From the cell containing the given text, extract its center point as [X, Y] coordinate. 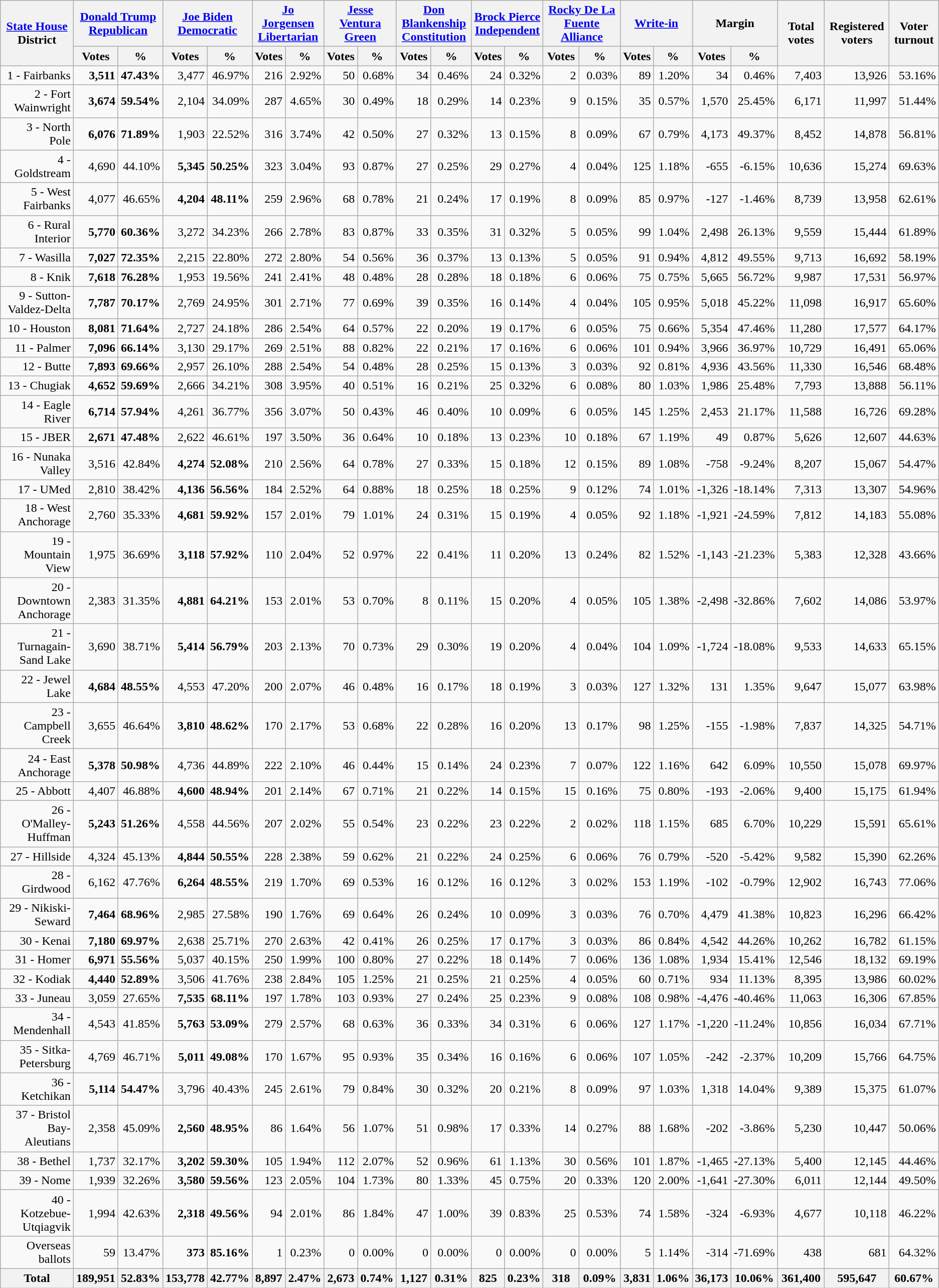
Brock PierceIndependent [508, 24]
Voter turnout [914, 33]
49.50% [914, 1180]
5,400 [801, 1161]
15,390 [857, 856]
69.28% [914, 411]
47 [413, 1213]
56.97% [914, 276]
11,098 [801, 302]
93 [341, 167]
-5.42% [754, 856]
7 - Wasilla [37, 257]
286 [269, 328]
49.08% [230, 1057]
11,280 [801, 328]
57.94% [140, 411]
4,684 [95, 686]
43.66% [914, 554]
22.52% [230, 133]
2,383 [95, 601]
16 - Nunaka Valley [37, 464]
16,917 [857, 302]
1.07% [377, 1128]
36,173 [711, 1278]
14,183 [857, 515]
10,229 [801, 823]
9,647 [801, 686]
38.42% [140, 489]
13,986 [857, 979]
6 - Rural Interior [37, 232]
-1,143 [711, 554]
4,844 [185, 856]
33 - Juneau [37, 998]
-18.14% [754, 489]
2,769 [185, 302]
2.38% [305, 856]
4,542 [711, 941]
15,175 [857, 791]
60.36% [140, 232]
6,171 [801, 101]
1.99% [305, 960]
4,558 [185, 823]
1.17% [673, 1024]
71.64% [140, 328]
17,531 [857, 276]
32.26% [140, 1180]
10,729 [801, 348]
17 - UMed [37, 489]
26.13% [754, 232]
825 [488, 1278]
60.02% [914, 979]
-32.86% [754, 601]
59.30% [230, 1161]
5,378 [95, 765]
4,736 [185, 765]
2,727 [185, 328]
7,602 [801, 601]
6,971 [95, 960]
48.62% [230, 726]
3,516 [95, 464]
36 - Ketchikan [37, 1089]
65.06% [914, 348]
40.15% [230, 960]
2.96% [305, 199]
Registered voters [857, 33]
2.57% [305, 1024]
49.56% [230, 1213]
Jesse VenturaGreen [360, 24]
64.17% [914, 328]
97 [637, 1089]
45 [488, 1180]
0.54% [377, 823]
12,144 [857, 1180]
14,633 [857, 647]
38 - Bethel [37, 1161]
-1.98% [754, 726]
52.89% [140, 979]
16,491 [857, 348]
57.92% [230, 554]
22.80% [230, 257]
3,831 [637, 1278]
8,395 [801, 979]
-9.24% [754, 464]
85 [637, 199]
26.10% [230, 367]
51.26% [140, 823]
272 [269, 257]
14,878 [857, 133]
642 [711, 765]
153,778 [185, 1278]
13,307 [857, 489]
3.07% [305, 411]
6,264 [185, 882]
110 [269, 554]
12,145 [857, 1161]
53.16% [914, 75]
-40.46% [754, 998]
7,096 [95, 348]
49.55% [754, 257]
-18.08% [754, 647]
4,652 [95, 386]
3,059 [95, 998]
1.33% [451, 1180]
11 [488, 554]
6.70% [754, 823]
108 [637, 998]
10,262 [801, 941]
323 [269, 167]
42.77% [230, 1278]
Total votes [801, 33]
State House District [37, 33]
44.56% [230, 823]
0.82% [377, 348]
1.05% [673, 1057]
34.21% [230, 386]
50.25% [230, 167]
56 [341, 1128]
-127 [711, 199]
12,328 [857, 554]
19.56% [230, 276]
3,690 [95, 647]
6,714 [95, 411]
68.48% [914, 367]
131 [711, 686]
16,306 [857, 998]
70.17% [140, 302]
25 - Abbott [37, 791]
Don BlankenshipConstitution [433, 24]
61.89% [914, 232]
0.74% [377, 1278]
0.49% [377, 101]
1.68% [673, 1128]
27.58% [230, 915]
0.81% [673, 367]
24.18% [230, 328]
-27.30% [754, 1180]
1.67% [305, 1057]
48.94% [230, 791]
15,591 [857, 823]
2,622 [185, 438]
13.47% [140, 1252]
287 [269, 101]
95 [341, 1057]
1.13% [524, 1161]
5,114 [95, 1089]
94 [269, 1213]
288 [269, 367]
2,453 [711, 411]
10,209 [801, 1057]
58.19% [914, 257]
2.78% [305, 232]
3,202 [185, 1161]
118 [637, 823]
1.70% [305, 882]
0.63% [377, 1024]
2.17% [305, 726]
266 [269, 232]
50.55% [230, 856]
2,810 [95, 489]
61.15% [914, 941]
238 [269, 979]
107 [637, 1057]
100 [341, 960]
51 [413, 1128]
16,296 [857, 915]
2.47% [305, 1278]
25.48% [754, 386]
5,230 [801, 1128]
11.13% [754, 979]
356 [269, 411]
-27.13% [754, 1161]
69.19% [914, 960]
2 - Fort Wainwright [37, 101]
9,582 [801, 856]
10.06% [754, 1278]
34.23% [230, 232]
2.14% [305, 791]
56.11% [914, 386]
1.78% [305, 998]
2.63% [305, 941]
2,666 [185, 386]
19 - Mountain View [37, 554]
22 - Jewel Lake [37, 686]
67.71% [914, 1024]
47.48% [140, 438]
10,856 [801, 1024]
4,543 [95, 1024]
2.02% [305, 823]
3.95% [305, 386]
1,953 [185, 276]
5,345 [185, 167]
-1,465 [711, 1161]
3 - North Pole [37, 133]
1.06% [673, 1278]
4,553 [185, 686]
21.17% [754, 411]
2,104 [185, 101]
11,588 [801, 411]
41.85% [140, 1024]
681 [857, 1252]
112 [341, 1161]
9,559 [801, 232]
-1,641 [711, 1180]
4,324 [95, 856]
2,673 [341, 1278]
65.61% [914, 823]
245 [269, 1089]
53.97% [914, 601]
61.94% [914, 791]
9,713 [801, 257]
0.96% [451, 1161]
35 - Sitka-Petersburg [37, 1057]
7,180 [95, 941]
3.50% [305, 438]
59.92% [230, 515]
68.11% [230, 998]
65.15% [914, 647]
66.14% [140, 348]
7,313 [801, 489]
1,318 [711, 1089]
2,215 [185, 257]
5,770 [95, 232]
0.34% [451, 1057]
0.95% [673, 302]
14.04% [754, 1089]
0.51% [377, 386]
1.84% [377, 1213]
184 [269, 489]
69.66% [140, 367]
-1,220 [711, 1024]
44.26% [754, 941]
190 [269, 915]
-520 [711, 856]
4,769 [95, 1057]
-758 [711, 464]
2.56% [305, 464]
64.21% [230, 601]
8 - Knik [37, 276]
8,897 [269, 1278]
1.52% [673, 554]
1.32% [673, 686]
4,077 [95, 199]
136 [637, 960]
0.50% [377, 133]
62.26% [914, 856]
222 [269, 765]
83 [341, 232]
12 [561, 464]
56.72% [754, 276]
-6.93% [754, 1213]
200 [269, 686]
103 [341, 998]
29.17% [230, 348]
82 [637, 554]
2,985 [185, 915]
3,118 [185, 554]
7,793 [801, 386]
210 [269, 464]
67.85% [914, 998]
7,618 [95, 276]
64.32% [914, 1252]
15,766 [857, 1057]
1,570 [711, 101]
2.92% [305, 75]
2.41% [305, 276]
3,477 [185, 75]
47.46% [754, 328]
-2,498 [711, 601]
1.58% [673, 1213]
-2.06% [754, 791]
4 - Goldstream [37, 167]
5,383 [801, 554]
59.54% [140, 101]
4,812 [711, 257]
1,737 [95, 1161]
438 [801, 1252]
301 [269, 302]
2,638 [185, 941]
23 - Campbell Creek [37, 726]
40.43% [230, 1089]
2.61% [305, 1089]
33 [413, 232]
32 - Kodiak [37, 979]
42.63% [140, 1213]
-6.15% [754, 167]
66.42% [914, 915]
2.10% [305, 765]
42.84% [140, 464]
2.05% [305, 1180]
36.69% [140, 554]
7,893 [95, 367]
685 [711, 823]
59.69% [140, 386]
11,330 [801, 367]
9,400 [801, 791]
2.13% [305, 647]
7,464 [95, 915]
0.88% [377, 489]
8,207 [801, 464]
69.63% [914, 167]
1.76% [305, 915]
15,444 [857, 232]
7,027 [95, 257]
3,966 [711, 348]
46.88% [140, 791]
49.37% [754, 133]
12,546 [801, 960]
1,975 [95, 554]
8,739 [801, 199]
7,787 [95, 302]
0.73% [377, 647]
38.71% [140, 647]
48 [341, 276]
46.61% [230, 438]
2.04% [305, 554]
6,162 [95, 882]
-193 [711, 791]
8,081 [95, 328]
10 - Houston [37, 328]
-155 [711, 726]
11 - Palmer [37, 348]
20 - Downtown Anchorage [37, 601]
48.11% [230, 199]
44.63% [914, 438]
-3.86% [754, 1128]
4,681 [185, 515]
30 - Kenai [37, 941]
0.43% [377, 411]
-4,476 [711, 998]
36.97% [754, 348]
44.89% [230, 765]
85.16% [230, 1252]
55 [341, 823]
2,560 [185, 1128]
250 [269, 960]
61.07% [914, 1089]
44.10% [140, 167]
4,690 [95, 167]
1 - Fairbanks [37, 75]
308 [269, 386]
219 [269, 882]
228 [269, 856]
16,782 [857, 941]
241 [269, 276]
0.62% [377, 856]
10,118 [857, 1213]
0.37% [451, 257]
25.71% [230, 941]
15,077 [857, 686]
1.00% [451, 1213]
Overseas ballots [37, 1252]
15,375 [857, 1089]
Donald TrumpRepublican [118, 24]
5,354 [711, 328]
1.73% [377, 1180]
15,067 [857, 464]
-0.79% [754, 882]
4,136 [185, 489]
1,986 [711, 386]
56.79% [230, 647]
2,671 [95, 438]
35.33% [140, 515]
14,325 [857, 726]
3,674 [95, 101]
55.56% [140, 960]
122 [637, 765]
54.71% [914, 726]
595,647 [857, 1278]
2,498 [711, 232]
70 [341, 647]
0.83% [524, 1213]
-202 [711, 1128]
1.35% [754, 686]
0.29% [451, 101]
71.89% [140, 133]
Joe BidenDemocratic [207, 24]
7,837 [801, 726]
13,888 [857, 386]
60.67% [914, 1278]
934 [711, 979]
-242 [711, 1057]
201 [269, 791]
43.56% [754, 367]
5,763 [185, 1024]
12 - Butte [37, 367]
16,034 [857, 1024]
123 [269, 1180]
21 - Turnagain-Sand Lake [37, 647]
13,958 [857, 199]
12,902 [801, 882]
0.30% [451, 647]
-314 [711, 1252]
26 - O'Malley-Huffman [37, 823]
77 [341, 302]
10,636 [801, 167]
91 [637, 257]
2.80% [305, 257]
47.43% [140, 75]
72.35% [140, 257]
27.65% [140, 998]
39 - Nome [37, 1180]
5,037 [185, 960]
13,926 [857, 75]
5 - West Fairbanks [37, 199]
47.20% [230, 686]
2,318 [185, 1213]
-11.24% [754, 1024]
9,389 [801, 1089]
15,078 [857, 765]
2.00% [673, 1180]
-655 [711, 167]
31 [488, 232]
1,994 [95, 1213]
5,626 [801, 438]
56.56% [230, 489]
15.41% [754, 960]
6.09% [754, 765]
125 [637, 167]
1.04% [673, 232]
48.95% [230, 1128]
157 [269, 515]
41.76% [230, 979]
0.40% [451, 411]
Total [37, 1278]
-1.46% [754, 199]
46.65% [140, 199]
207 [269, 823]
4,440 [95, 979]
203 [269, 647]
4,479 [711, 915]
45.09% [140, 1128]
259 [269, 199]
1,939 [95, 1180]
189,951 [95, 1278]
46.22% [914, 1213]
1.87% [673, 1161]
0.11% [451, 601]
3,506 [185, 979]
361,400 [801, 1278]
47.76% [140, 882]
5,018 [711, 302]
3.04% [305, 167]
269 [269, 348]
36.77% [230, 411]
0.07% [600, 765]
-24.59% [754, 515]
316 [269, 133]
45.13% [140, 856]
61 [488, 1161]
16,743 [857, 882]
10,550 [801, 765]
4,204 [185, 199]
8,452 [801, 133]
-102 [711, 882]
11,063 [801, 998]
10,823 [801, 915]
55.08% [914, 515]
16,692 [857, 257]
64.75% [914, 1057]
34 - Mendenhall [37, 1024]
-21.23% [754, 554]
373 [185, 1252]
Write-in [656, 24]
3,130 [185, 348]
52.83% [140, 1278]
18 - West Anchorage [37, 515]
99 [637, 232]
3,655 [95, 726]
4,677 [801, 1213]
31 - Homer [37, 960]
-1,326 [711, 489]
1,127 [413, 1278]
2.52% [305, 489]
14 - Eagle River [37, 411]
270 [269, 941]
1.14% [673, 1252]
1.64% [305, 1128]
7,403 [801, 75]
4,407 [95, 791]
5,414 [185, 647]
49 [711, 438]
50.98% [140, 765]
46.71% [140, 1057]
3,580 [185, 1180]
-1,921 [711, 515]
7,535 [185, 998]
11,997 [857, 101]
24 - East Anchorage [37, 765]
34.09% [230, 101]
1.09% [673, 647]
77.06% [914, 882]
2,957 [185, 367]
3,796 [185, 1089]
27 - Hillside [37, 856]
37 - Bristol Bay-Aleutians [37, 1128]
2.71% [305, 302]
4,600 [185, 791]
10,447 [857, 1128]
40 - Kotzebue-Utqiagvik [37, 1213]
24.95% [230, 302]
-1,724 [711, 647]
6,076 [95, 133]
-324 [711, 1213]
45.22% [754, 302]
Jo JorgensenLibertarian [288, 24]
15,274 [857, 167]
46.64% [140, 726]
14,086 [857, 601]
0.66% [673, 328]
4,881 [185, 601]
4,274 [185, 464]
3,272 [185, 232]
54.96% [914, 489]
318 [561, 1278]
1.20% [673, 75]
4,173 [711, 133]
76.28% [140, 276]
0.69% [377, 302]
216 [269, 75]
Rocky De La FuenteAlliance [582, 24]
4,936 [711, 367]
5,665 [711, 276]
5,011 [185, 1057]
60 [637, 979]
15 - JBER [37, 438]
1,934 [711, 960]
2.84% [305, 979]
9,533 [801, 647]
279 [269, 1024]
16,546 [857, 367]
44.46% [914, 1161]
-2.37% [754, 1057]
63.98% [914, 686]
40 [341, 386]
4,261 [185, 411]
41.38% [754, 915]
145 [637, 411]
3,810 [185, 726]
1.38% [673, 601]
1 [269, 1252]
2.51% [305, 348]
1.15% [673, 823]
98 [637, 726]
65.60% [914, 302]
120 [637, 1180]
51.44% [914, 101]
13 - Chugiak [37, 386]
1.94% [305, 1161]
1.16% [673, 765]
16,726 [857, 411]
62.61% [914, 199]
53.09% [230, 1024]
5,243 [95, 823]
2,760 [95, 515]
52.08% [230, 464]
28 - Girdwood [37, 882]
29 - Nikiski-Seward [37, 915]
0.44% [377, 765]
9 - Sutton-Valdez-Delta [37, 302]
50.06% [914, 1128]
46.97% [230, 75]
6,011 [801, 1180]
56.81% [914, 133]
31.35% [140, 601]
2,358 [95, 1128]
25.45% [754, 101]
3,511 [95, 75]
68.96% [140, 915]
17,577 [857, 328]
Margin [735, 24]
59.56% [230, 1180]
9,987 [801, 276]
1,903 [185, 133]
-71.69% [754, 1252]
32.17% [140, 1161]
18,132 [857, 960]
7,812 [801, 515]
12,607 [857, 438]
4.65% [305, 101]
3.74% [305, 133]
